Return the [x, y] coordinate for the center point of the cell that contains the specified text.  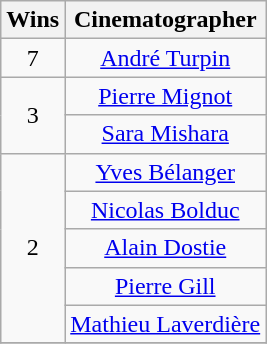
7 [33, 58]
André Turpin [166, 58]
Wins [33, 20]
3 [33, 115]
Cinematographer [166, 20]
Mathieu Laverdière [166, 324]
Nicolas Bolduc [166, 210]
Yves Bélanger [166, 172]
Pierre Mignot [166, 96]
Pierre Gill [166, 286]
2 [33, 248]
Sara Mishara [166, 134]
Alain Dostie [166, 248]
